Return [X, Y] of the center of cell containing provided text 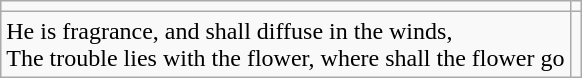
He is fragrance, and shall diffuse in the winds,The trouble lies with the flower, where shall the flower go [286, 44]
